Find where the given text appears and provide that cell's center as [X, Y] coordinate. 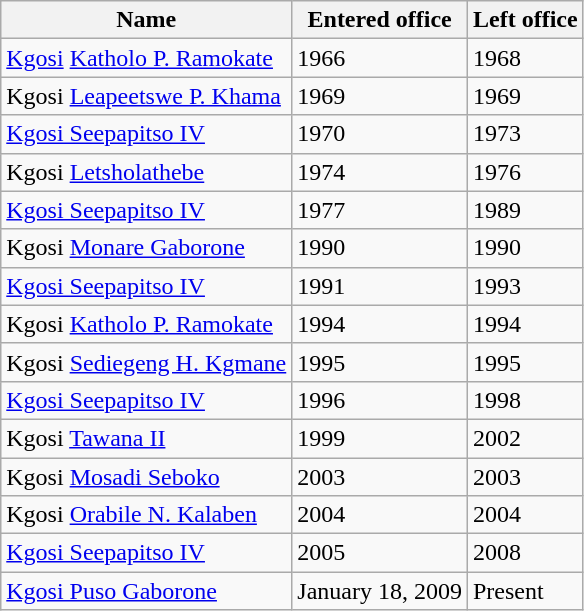
1976 [525, 172]
1973 [525, 134]
Present [525, 591]
1996 [380, 400]
Left office [525, 20]
1974 [380, 172]
1999 [380, 438]
Kgosi Sediegeng H. Kgmane [146, 362]
2002 [525, 438]
January 18, 2009 [380, 591]
Kgosi Mosadi Seboko [146, 477]
1970 [380, 134]
Kgosi Puso Gaborone [146, 591]
2005 [380, 553]
Kgosi Leapeetswe P. Khama [146, 96]
Name [146, 20]
Kgosi Tawana II [146, 438]
Entered office [380, 20]
Kgosi Orabile N. Kalaben [146, 515]
Kgosi Letsholathebe [146, 172]
1966 [380, 58]
1968 [525, 58]
2008 [525, 553]
Kgosi Monare Gaborone [146, 248]
1998 [525, 400]
1993 [525, 286]
1989 [525, 210]
1991 [380, 286]
1977 [380, 210]
